Determine the [x, y] coordinate at the center of the cell enclosing the given text.  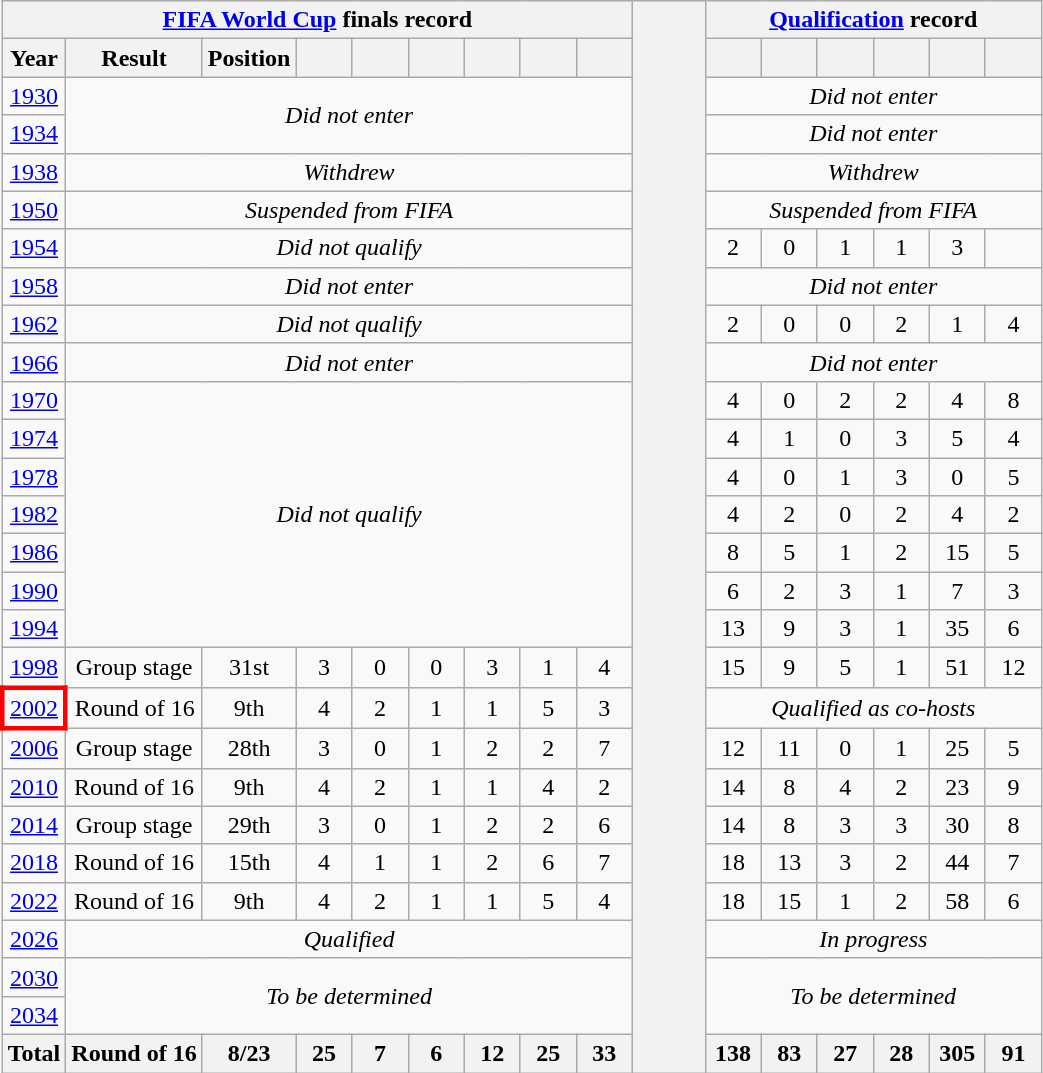
FIFA World Cup finals record [317, 20]
1982 [34, 515]
1958 [34, 286]
1978 [34, 477]
Qualification record [873, 20]
58 [957, 901]
Total [34, 1053]
91 [1013, 1053]
138 [733, 1053]
15th [249, 863]
2006 [34, 748]
1950 [34, 210]
30 [957, 825]
305 [957, 1053]
1998 [34, 668]
35 [957, 629]
33 [604, 1053]
1994 [34, 629]
1938 [34, 172]
51 [957, 668]
1954 [34, 248]
44 [957, 863]
1934 [34, 134]
2014 [34, 825]
28 [901, 1053]
2026 [34, 939]
83 [789, 1053]
2034 [34, 1015]
1974 [34, 438]
1962 [34, 324]
11 [789, 748]
Result [134, 58]
1970 [34, 400]
Qualified [350, 939]
27 [845, 1053]
28th [249, 748]
Qualified as co-hosts [873, 708]
1990 [34, 591]
8/23 [249, 1053]
2018 [34, 863]
2030 [34, 977]
23 [957, 787]
1986 [34, 553]
In progress [873, 939]
2022 [34, 901]
1930 [34, 96]
2010 [34, 787]
2002 [34, 708]
Position [249, 58]
31st [249, 668]
1966 [34, 362]
Year [34, 58]
29th [249, 825]
